Locate the cell with the specified text and output its (x, y) center coordinate. 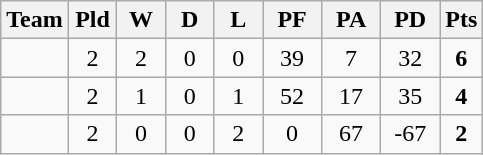
4 (462, 96)
6 (462, 58)
32 (410, 58)
L (238, 20)
Pld (92, 20)
-67 (410, 134)
W (142, 20)
52 (292, 96)
PD (410, 20)
7 (352, 58)
17 (352, 96)
D (190, 20)
67 (352, 134)
Team (35, 20)
39 (292, 58)
Pts (462, 20)
PA (352, 20)
35 (410, 96)
PF (292, 20)
